Detect which cell encompasses the target text, then output its (x, y) center coordinate. 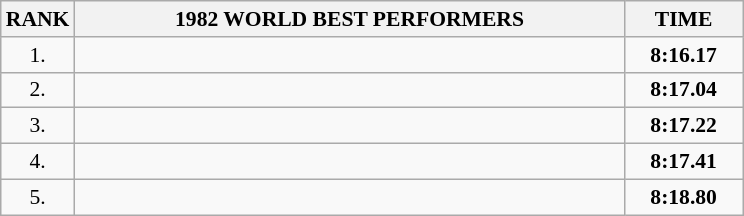
1. (38, 55)
1982 WORLD BEST PERFORMERS (349, 19)
8:18.80 (684, 197)
8:17.22 (684, 126)
TIME (684, 19)
2. (38, 90)
8:17.04 (684, 90)
8:16.17 (684, 55)
RANK (38, 19)
4. (38, 162)
5. (38, 197)
8:17.41 (684, 162)
3. (38, 126)
